Search for the cell housing the specified text and yield its [X, Y] center coordinate. 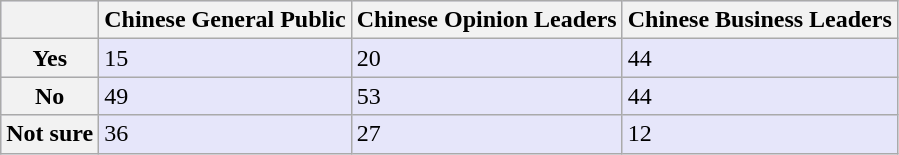
Chinese General Public [225, 20]
Not sure [50, 134]
53 [486, 96]
49 [225, 96]
Chinese Opinion Leaders [486, 20]
15 [225, 58]
27 [486, 134]
36 [225, 134]
12 [760, 134]
Yes [50, 58]
20 [486, 58]
Chinese Business Leaders [760, 20]
No [50, 96]
